From the cell containing the given text, extract its center point as (X, Y) coordinate. 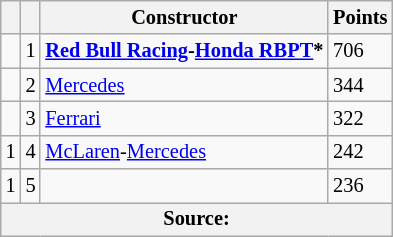
344 (360, 85)
4 (31, 152)
322 (360, 118)
2 (31, 85)
McLaren-Mercedes (184, 152)
242 (360, 152)
Points (360, 17)
236 (360, 186)
Constructor (184, 17)
5 (31, 186)
706 (360, 51)
3 (31, 118)
Red Bull Racing-Honda RBPT* (184, 51)
Ferrari (184, 118)
Source: (197, 219)
Mercedes (184, 85)
